Provide the [X, Y] coordinate of the cell's center where the given text is located.  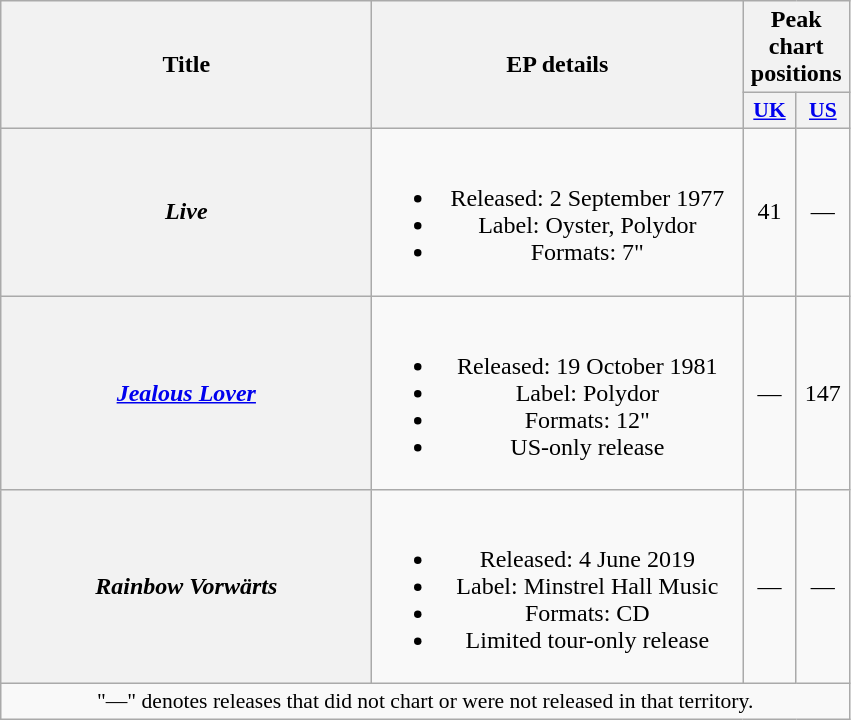
Released: 19 October 1981Label: PolydorFormats: 12"US-only release [558, 393]
147 [822, 393]
Released: 4 June 2019Label: Minstrel Hall MusicFormats: CDLimited tour-only release [558, 587]
Live [186, 212]
EP details [558, 65]
US [822, 111]
Jealous Lover [186, 393]
Title [186, 65]
UK [770, 111]
Rainbow Vorwärts [186, 587]
Released: 2 September 1977Label: Oyster, PolydorFormats: 7" [558, 212]
"—" denotes releases that did not chart or were not released in that territory. [426, 702]
41 [770, 212]
Peak chart positions [796, 47]
